Determine the [x, y] coordinate at the center of the cell enclosing the given text.  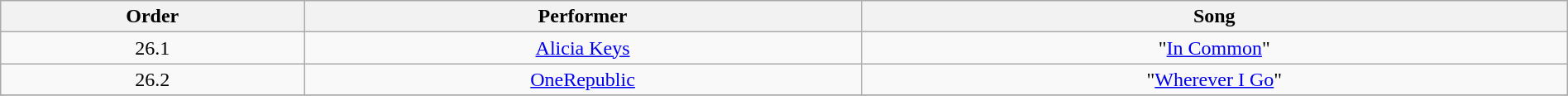
Alicia Keys [582, 48]
"In Common" [1214, 48]
Performer [582, 17]
"Wherever I Go" [1214, 79]
26.1 [152, 48]
Song [1214, 17]
26.2 [152, 79]
Order [152, 17]
OneRepublic [582, 79]
